Scan for the cell matching the given text and deliver its (x, y) coordinate at center. 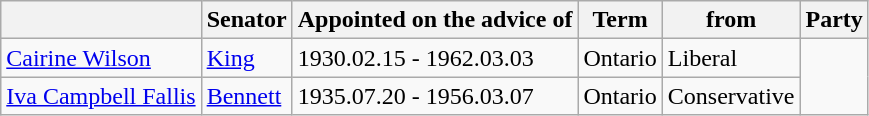
Party (834, 20)
Bennett (246, 96)
Cairine Wilson (101, 58)
Iva Campbell Fallis (101, 96)
Conservative (731, 96)
1935.07.20 - 1956.03.07 (435, 96)
from (731, 20)
Senator (246, 20)
Appointed on the advice of (435, 20)
King (246, 58)
Liberal (731, 58)
Term (620, 20)
1930.02.15 - 1962.03.03 (435, 58)
